Scan for the cell matching the given text and deliver its [X, Y] coordinate at center. 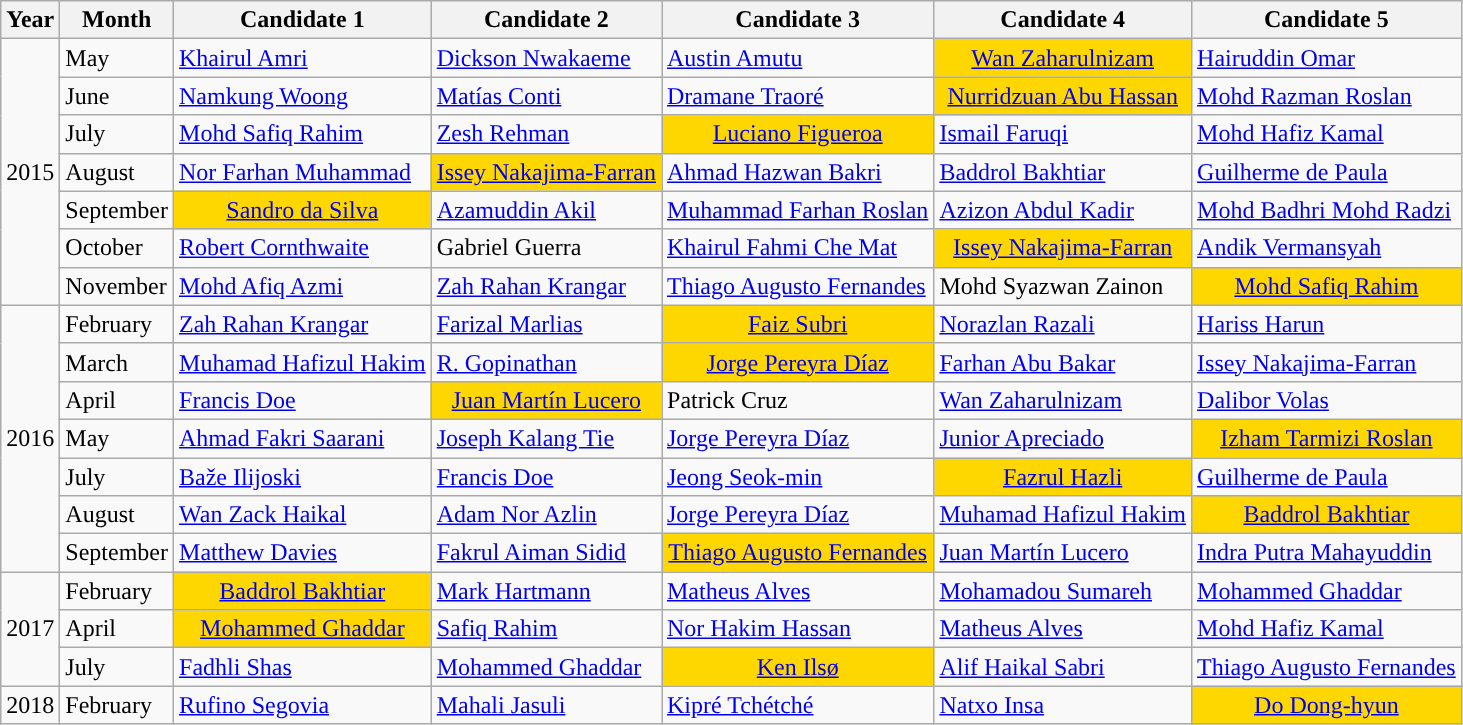
October [117, 248]
Rufino Segovia [303, 705]
2016 [30, 438]
Indra Putra Mahayuddin [1327, 553]
Azizon Abdul Kadir [1063, 210]
Farhan Abu Bakar [1063, 362]
Natxo Insa [1063, 705]
Mohd Badhri Mohd Radzi [1327, 210]
Do Dong-hyun [1327, 705]
Candidate 4 [1063, 20]
Ahmad Hazwan Bakri [798, 172]
Wan Zack Haikal [303, 515]
Izham Tarmizi Roslan [1327, 438]
Patrick Cruz [798, 400]
Nurridzuan Abu Hassan [1063, 96]
Faiz Subri [798, 324]
Fadhli Shas [303, 667]
Ismail Faruqi [1063, 134]
2017 [30, 629]
Nor Hakim Hassan [798, 629]
Dramane Traoré [798, 96]
Hariss Harun [1327, 324]
2015 [30, 172]
Khairul Fahmi Che Mat [798, 248]
Candidate 1 [303, 20]
Jeong Seok-min [798, 477]
Mohd Afiq Azmi [303, 286]
Mohd Syazwan Zainon [1063, 286]
Candidate 3 [798, 20]
Junior Apreciado [1063, 438]
Mohd Razman Roslan [1327, 96]
Hairuddin Omar [1327, 58]
Andik Vermansyah [1327, 248]
Norazlan Razali [1063, 324]
Year [30, 20]
Zesh Rehman [546, 134]
Fakrul Aiman Sidid [546, 553]
Candidate 2 [546, 20]
Fazrul Hazli [1063, 477]
Baže Ilijoski [303, 477]
Alif Haikal Sabri [1063, 667]
Austin Amutu [798, 58]
Gabriel Guerra [546, 248]
Azamuddin Akil [546, 210]
Joseph Kalang Tie [546, 438]
June [117, 96]
Safiq Rahim [546, 629]
Ahmad Fakri Saarani [303, 438]
Ken Ilsø [798, 667]
Dickson Nwakaeme [546, 58]
Farizal Marlias [546, 324]
Adam Nor Azlin [546, 515]
Month [117, 20]
November [117, 286]
Dalibor Volas [1327, 400]
Luciano Figueroa [798, 134]
Kipré Tchétché [798, 705]
Sandro da Silva [303, 210]
Matthew Davies [303, 553]
Namkung Woong [303, 96]
Mohamadou Sumareh [1063, 591]
Mahali Jasuli [546, 705]
Mark Hartmann [546, 591]
Khairul Amri [303, 58]
Robert Cornthwaite [303, 248]
Candidate 5 [1327, 20]
R. Gopinathan [546, 362]
2018 [30, 705]
Matías Conti [546, 96]
Muhammad Farhan Roslan [798, 210]
March [117, 362]
Nor Farhan Muhammad [303, 172]
